Output the (x, y) coordinate of the center of the cell containing the given text.  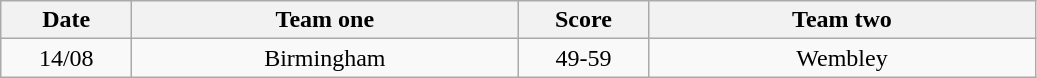
Birmingham (325, 58)
Team two (842, 20)
Score (584, 20)
Date (66, 20)
49-59 (584, 58)
14/08 (66, 58)
Team one (325, 20)
Wembley (842, 58)
